Find where the given text appears and provide that cell's center as (x, y) coordinate. 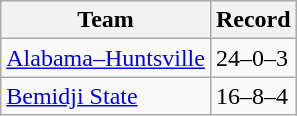
Record (253, 20)
Team (106, 20)
24–0–3 (253, 58)
Alabama–Huntsville (106, 58)
16–8–4 (253, 96)
Bemidji State (106, 96)
